For the text-containing cell, return its midpoint in (x, y) coordinate format. 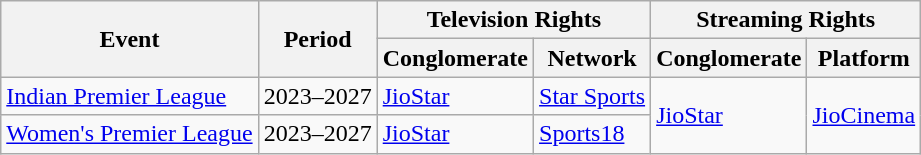
Event (130, 39)
Streaming Rights (786, 20)
JioCinema (864, 115)
Television Rights (514, 20)
Network (592, 58)
Star Sports (592, 96)
Period (318, 39)
Indian Premier League (130, 96)
Platform (864, 58)
Women's Premier League (130, 134)
Sports18 (592, 134)
